Extract the (X, Y) coordinate from the center of the cell holding the provided text.  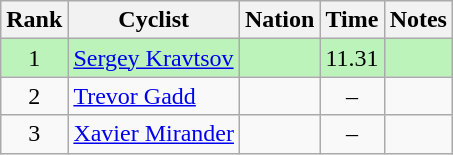
Xavier Mirander (154, 134)
Time (352, 20)
1 (34, 58)
Sergey Kravtsov (154, 58)
2 (34, 96)
Cyclist (154, 20)
3 (34, 134)
11.31 (352, 58)
Notes (418, 20)
Trevor Gadd (154, 96)
Nation (280, 20)
Rank (34, 20)
